Search for the cell housing the specified text and yield its [x, y] center coordinate. 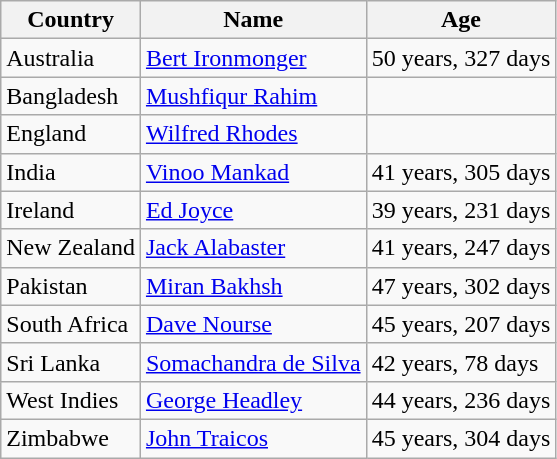
Country [71, 20]
41 years, 247 days [461, 248]
Ed Joyce [253, 210]
47 years, 302 days [461, 286]
44 years, 236 days [461, 400]
41 years, 305 days [461, 172]
Australia [71, 58]
39 years, 231 days [461, 210]
Zimbabwe [71, 438]
New Zealand [71, 248]
Jack Alabaster [253, 248]
Mushfiqur Rahim [253, 96]
42 years, 78 days [461, 362]
Bert Ironmonger [253, 58]
Somachandra de Silva [253, 362]
India [71, 172]
45 years, 207 days [461, 324]
Bangladesh [71, 96]
South Africa [71, 324]
Ireland [71, 210]
Name [253, 20]
Sri Lanka [71, 362]
Dave Nourse [253, 324]
Wilfred Rhodes [253, 134]
Miran Bakhsh [253, 286]
Age [461, 20]
45 years, 304 days [461, 438]
England [71, 134]
50 years, 327 days [461, 58]
West Indies [71, 400]
Pakistan [71, 286]
John Traicos [253, 438]
George Headley [253, 400]
Vinoo Mankad [253, 172]
